Return the [X, Y] coordinate for the center point of the cell that contains the specified text.  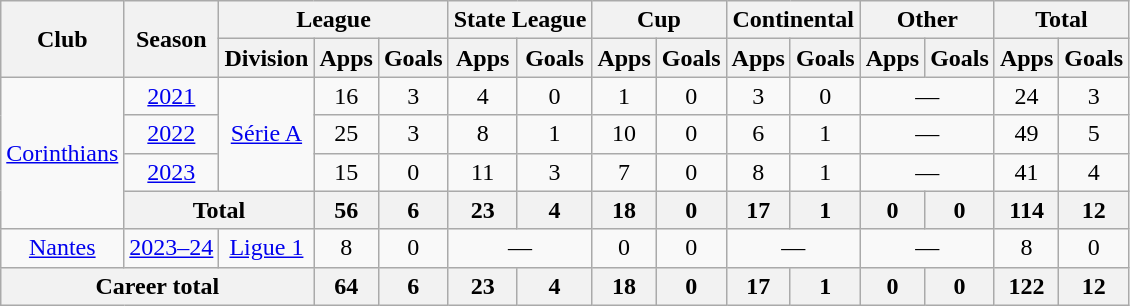
League [334, 20]
49 [1026, 134]
11 [482, 172]
Continental [793, 20]
7 [624, 172]
25 [346, 134]
16 [346, 96]
Career total [158, 286]
Ligue 1 [266, 248]
41 [1026, 172]
2021 [172, 96]
Corinthians [62, 153]
5 [1094, 134]
Other [927, 20]
Cup [659, 20]
Division [266, 58]
State League [520, 20]
10 [624, 134]
2023 [172, 172]
64 [346, 286]
56 [346, 210]
Season [172, 39]
122 [1026, 286]
114 [1026, 210]
2023–24 [172, 248]
Nantes [62, 248]
2022 [172, 134]
24 [1026, 96]
15 [346, 172]
Club [62, 39]
Série A [266, 134]
